Locate the cell with the specified text and output its (x, y) center coordinate. 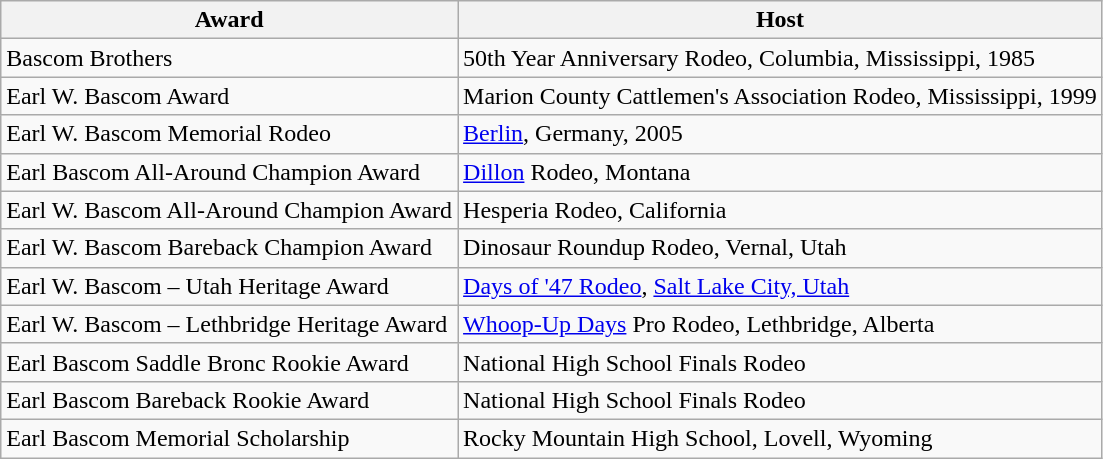
Whoop-Up Days Pro Rodeo, Lethbridge, Alberta (780, 324)
Berlin, Germany, 2005 (780, 134)
Award (230, 20)
Earl W. Bascom Award (230, 96)
Hesperia Rodeo, California (780, 210)
Earl Bascom Bareback Rookie Award (230, 400)
Days of '47 Rodeo, Salt Lake City, Utah (780, 286)
Host (780, 20)
Bascom Brothers (230, 58)
Earl Bascom All-Around Champion Award (230, 172)
Dinosaur Roundup Rodeo, Vernal, Utah (780, 248)
Earl W. Bascom Bareback Champion Award (230, 248)
Marion County Cattlemen's Association Rodeo, Mississippi, 1999 (780, 96)
Rocky Mountain High School, Lovell, Wyoming (780, 438)
Earl Bascom Saddle Bronc Rookie Award (230, 362)
50th Year Anniversary Rodeo, Columbia, Mississippi, 1985 (780, 58)
Earl W. Bascom – Utah Heritage Award (230, 286)
Earl W. Bascom Memorial Rodeo (230, 134)
Earl W. Bascom All-Around Champion Award (230, 210)
Earl Bascom Memorial Scholarship (230, 438)
Dillon Rodeo, Montana (780, 172)
Earl W. Bascom – Lethbridge Heritage Award (230, 324)
